For the text-containing cell, return its midpoint in [X, Y] coordinate format. 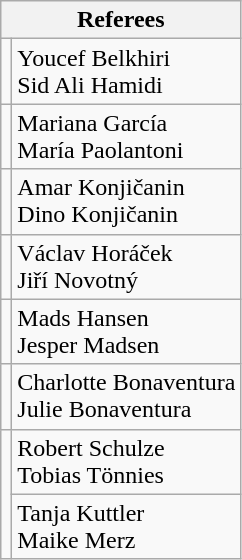
Robert SchulzeTobias Tönnies [126, 462]
Youcef BelkhiriSid Ali Hamidi [126, 72]
Václav HoráčekJiří Novotný [126, 266]
Amar KonjičaninDino Konjičanin [126, 202]
Mariana GarcíaMaría Paolantoni [126, 136]
Referees [121, 20]
Mads HansenJesper Madsen [126, 332]
Tanja KuttlerMaike Merz [126, 526]
Charlotte BonaventuraJulie Bonaventura [126, 396]
